Output the [x, y] coordinate of the center of the cell containing the given text.  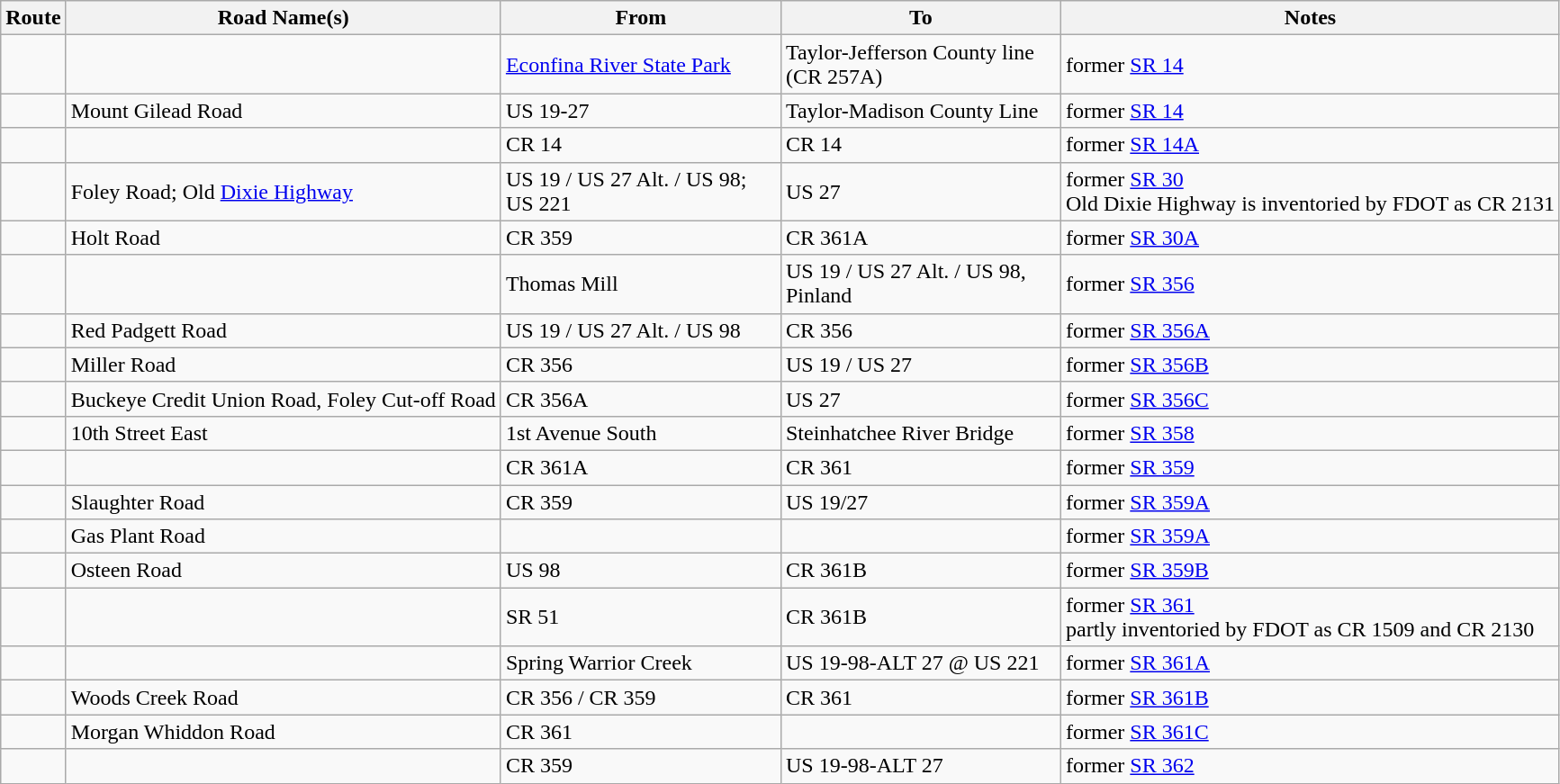
former SR 356C [1311, 399]
1st Avenue South [641, 433]
US 19 / US 27 Alt. / US 98, Pinland [920, 284]
former SR 356 [1311, 284]
US 19-27 [641, 111]
Taylor-Madison County Line [920, 111]
Route [33, 18]
Econfina River State Park [641, 65]
SR 51 [641, 617]
former SR 358 [1311, 433]
Foley Road; Old Dixie Highway [283, 191]
Steinhatchee River Bridge [920, 433]
US 19/27 [920, 501]
Slaughter Road [283, 501]
Morgan Whiddon Road [283, 732]
Taylor-Jefferson County line (CR 257A) [920, 65]
former SR 14A [1311, 145]
US 19-98-ALT 27 [920, 766]
Thomas Mill [641, 284]
Holt Road [283, 238]
CR 356A [641, 399]
Miller Road [283, 365]
former SR 361partly inventoried by FDOT as CR 1509 and CR 2130 [1311, 617]
former SR 361B [1311, 698]
former SR 30A [1311, 238]
former SR 361A [1311, 663]
From [641, 18]
former SR 30Old Dixie Highway is inventoried by FDOT as CR 2131 [1311, 191]
former SR 356A [1311, 330]
former SR 362 [1311, 766]
former SR 361C [1311, 732]
US 19 / US 27 [920, 365]
Buckeye Credit Union Road, Foley Cut-off Road [283, 399]
former SR 359B [1311, 571]
US 19-98-ALT 27 @ US 221 [920, 663]
US 98 [641, 571]
Spring Warrior Creek [641, 663]
CR 356 / CR 359 [641, 698]
Road Name(s) [283, 18]
US 19 / US 27 Alt. / US 98 [641, 330]
Osteen Road [283, 571]
To [920, 18]
Notes [1311, 18]
Red Padgett Road [283, 330]
Gas Plant Road [283, 536]
former SR 359 [1311, 467]
10th Street East [283, 433]
US 19 / US 27 Alt. / US 98; US 221 [641, 191]
Mount Gilead Road [283, 111]
former SR 356B [1311, 365]
Woods Creek Road [283, 698]
